Determine the (x, y) coordinate at the center of the cell enclosing the given text.  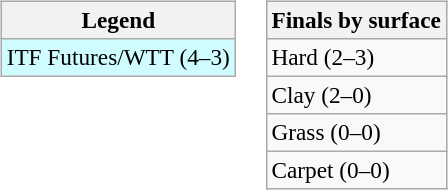
Carpet (0–0) (356, 171)
ITF Futures/WTT (4–3) (118, 57)
Hard (2–3) (356, 57)
Grass (0–0) (356, 133)
Finals by surface (356, 20)
Legend (118, 20)
Clay (2–0) (356, 95)
